Find where the given text appears and provide that cell's center as (x, y) coordinate. 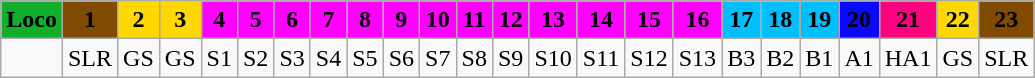
1 (90, 20)
B2 (780, 58)
8 (365, 20)
20 (859, 20)
2 (139, 20)
17 (742, 20)
3 (180, 20)
6 (292, 20)
4 (219, 20)
22 (958, 20)
S6 (401, 58)
S12 (649, 58)
16 (697, 20)
9 (401, 20)
21 (908, 20)
5 (255, 20)
Loco (32, 20)
10 (438, 20)
15 (649, 20)
S13 (697, 58)
HA1 (908, 58)
B3 (742, 58)
11 (474, 20)
S10 (553, 58)
14 (601, 20)
S5 (365, 58)
S1 (219, 58)
13 (553, 20)
B1 (820, 58)
A1 (859, 58)
S11 (601, 58)
S3 (292, 58)
S8 (474, 58)
S9 (510, 58)
23 (1006, 20)
7 (328, 20)
18 (780, 20)
S2 (255, 58)
S4 (328, 58)
19 (820, 20)
12 (510, 20)
S7 (438, 58)
